Provide the [x, y] coordinate of the cell's center where the given text is located.  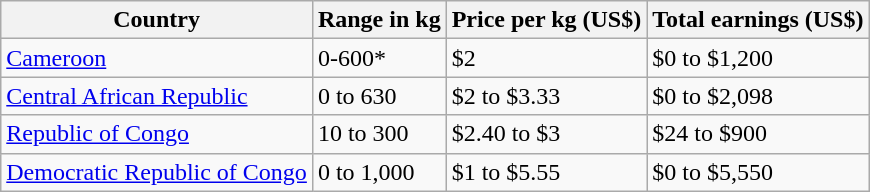
Republic of Congo [157, 134]
$0 to $2,098 [758, 96]
$2.40 to $3 [546, 134]
$24 to $900 [758, 134]
$2 [546, 58]
Price per kg (US$) [546, 20]
Cameroon [157, 58]
$0 to $1,200 [758, 58]
Central African Republic [157, 96]
0 to 630 [379, 96]
Country [157, 20]
Range in kg [379, 20]
0-600* [379, 58]
Democratic Republic of Congo [157, 172]
0 to 1,000 [379, 172]
10 to 300 [379, 134]
$1 to $5.55 [546, 172]
Total earnings (US$) [758, 20]
$2 to $3.33 [546, 96]
$0 to $5,550 [758, 172]
